Determine the [x, y] coordinate at the center of the cell enclosing the given text.  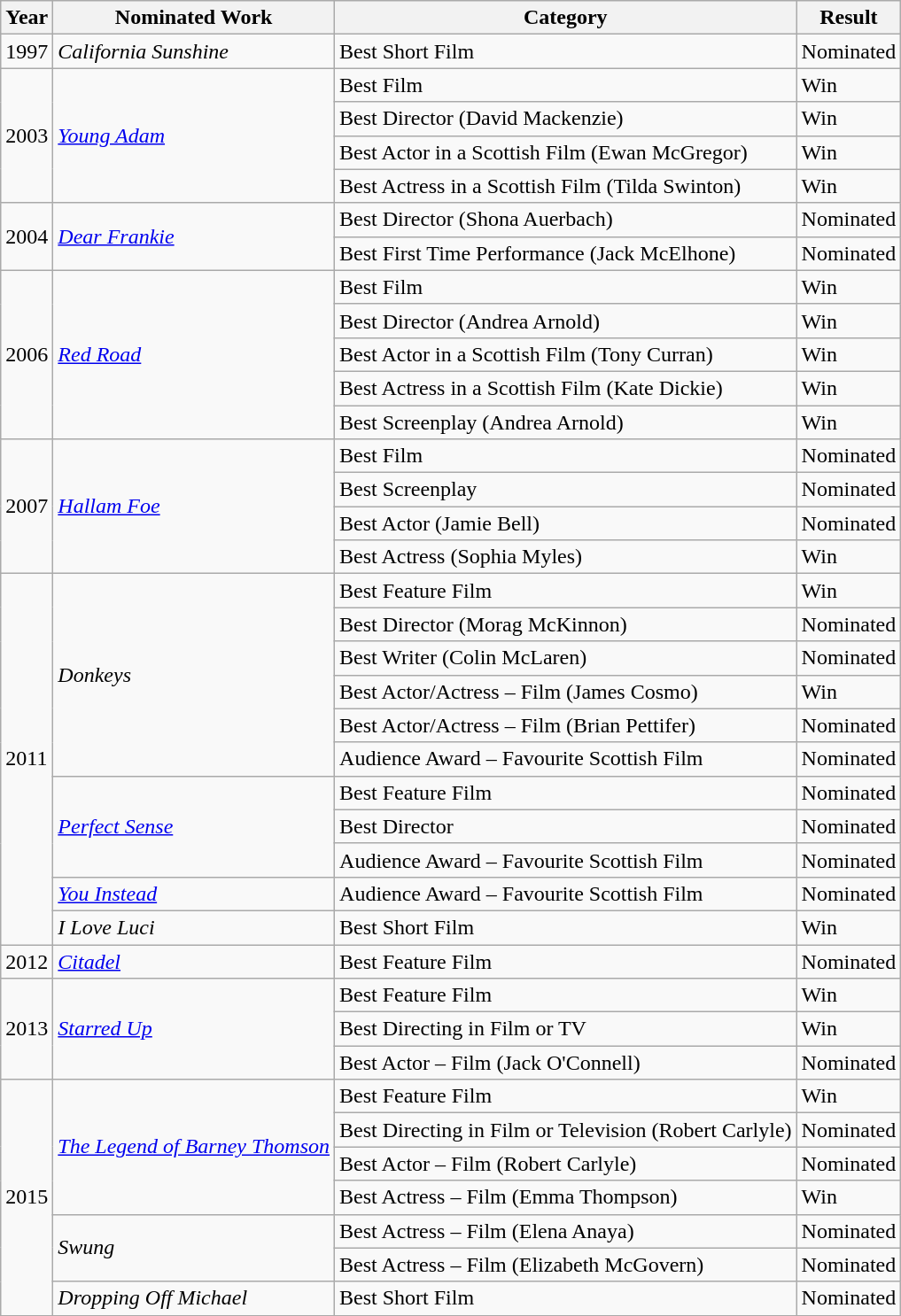
Citadel [194, 961]
Best Screenplay (Andrea Arnold) [566, 422]
Best First Time Performance (Jack McElhone) [566, 253]
Dropping Off Michael [194, 1298]
Starred Up [194, 1029]
Best Director (Morag McKinnon) [566, 624]
Dear Frankie [194, 236]
Hallam Foe [194, 507]
California Sunshine [194, 51]
Best Actor – Film (Robert Carlyle) [566, 1164]
2011 [27, 760]
Red Road [194, 354]
Result [849, 18]
Best Actor in a Scottish Film (Tony Curran) [566, 354]
1997 [27, 51]
Best Actress (Sophia Myles) [566, 557]
Year [27, 18]
Best Screenplay [566, 490]
Best Director (David Mackenzie) [566, 119]
Best Actor/Actress – Film (Brian Pettifer) [566, 725]
Category [566, 18]
2007 [27, 507]
Perfect Sense [194, 826]
You Instead [194, 894]
Nominated Work [194, 18]
Best Actress in a Scottish Film (Tilda Swinton) [566, 186]
2004 [27, 236]
The Legend of Barney Thomson [194, 1147]
2003 [27, 135]
Best Director (Andrea Arnold) [566, 321]
Best Directing in Film or TV [566, 1029]
2006 [27, 354]
Swung [194, 1248]
Best Actress – Film (Elizabeth McGovern) [566, 1265]
2013 [27, 1029]
Best Actress in a Scottish Film (Kate Dickie) [566, 388]
Best Actor/Actress – Film (James Cosmo) [566, 692]
Best Actor in a Scottish Film (Ewan McGregor) [566, 152]
Donkeys [194, 675]
Best Directing in Film or Television (Robert Carlyle) [566, 1130]
I Love Luci [194, 927]
Best Actor – Film (Jack O'Connell) [566, 1063]
Best Writer (Colin McLaren) [566, 658]
Best Director (Shona Auerbach) [566, 220]
Best Actress – Film (Emma Thompson) [566, 1197]
Young Adam [194, 135]
Best Actor (Jamie Bell) [566, 523]
2015 [27, 1197]
Best Director [566, 826]
Best Actress – Film (Elena Anaya) [566, 1231]
2012 [27, 961]
